Scan for the cell matching the given text and deliver its (x, y) coordinate at center. 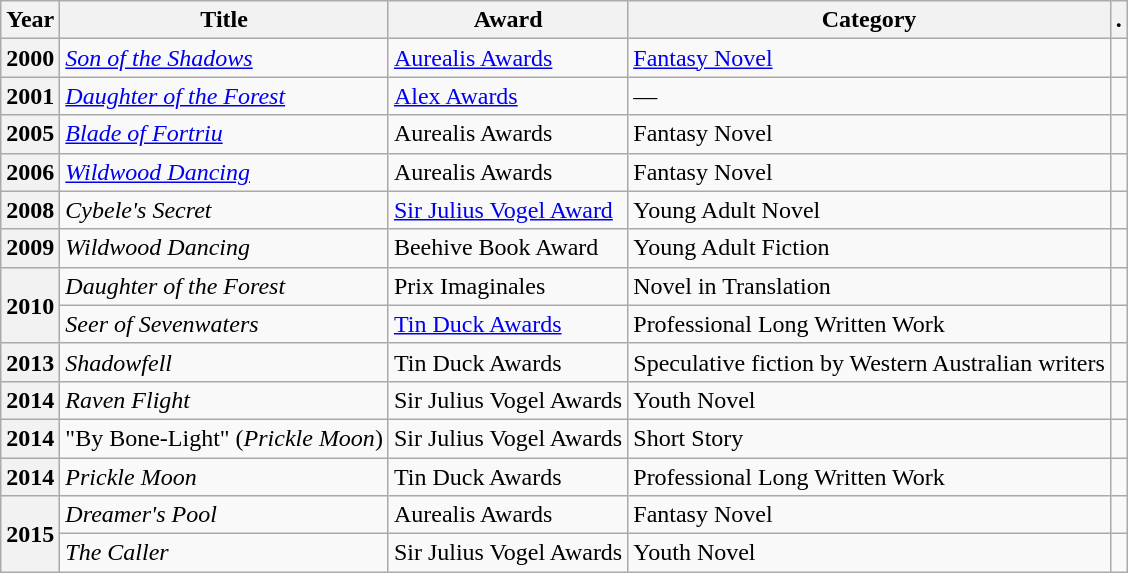
Young Adult Novel (870, 210)
Dreamer's Pool (224, 515)
Speculative fiction by Western Australian writers (870, 362)
2006 (30, 172)
2000 (30, 58)
"By Bone-Light" (Prickle Moon) (224, 438)
Award (508, 20)
Cybele's Secret (224, 210)
Raven Flight (224, 400)
2005 (30, 134)
2001 (30, 96)
. (1118, 20)
Novel in Translation (870, 286)
Short Story (870, 438)
Beehive Book Award (508, 248)
2015 (30, 534)
Son of the Shadows (224, 58)
Shadowfell (224, 362)
Title (224, 20)
Year (30, 20)
The Caller (224, 553)
Prickle Moon (224, 477)
Seer of Sevenwaters (224, 324)
Alex Awards (508, 96)
Blade of Fortriu (224, 134)
Category (870, 20)
Prix Imaginales (508, 286)
2013 (30, 362)
— (870, 96)
2010 (30, 305)
2008 (30, 210)
2009 (30, 248)
Young Adult Fiction (870, 248)
Sir Julius Vogel Award (508, 210)
